Extract the (X, Y) coordinate from the center of the cell holding the provided text.  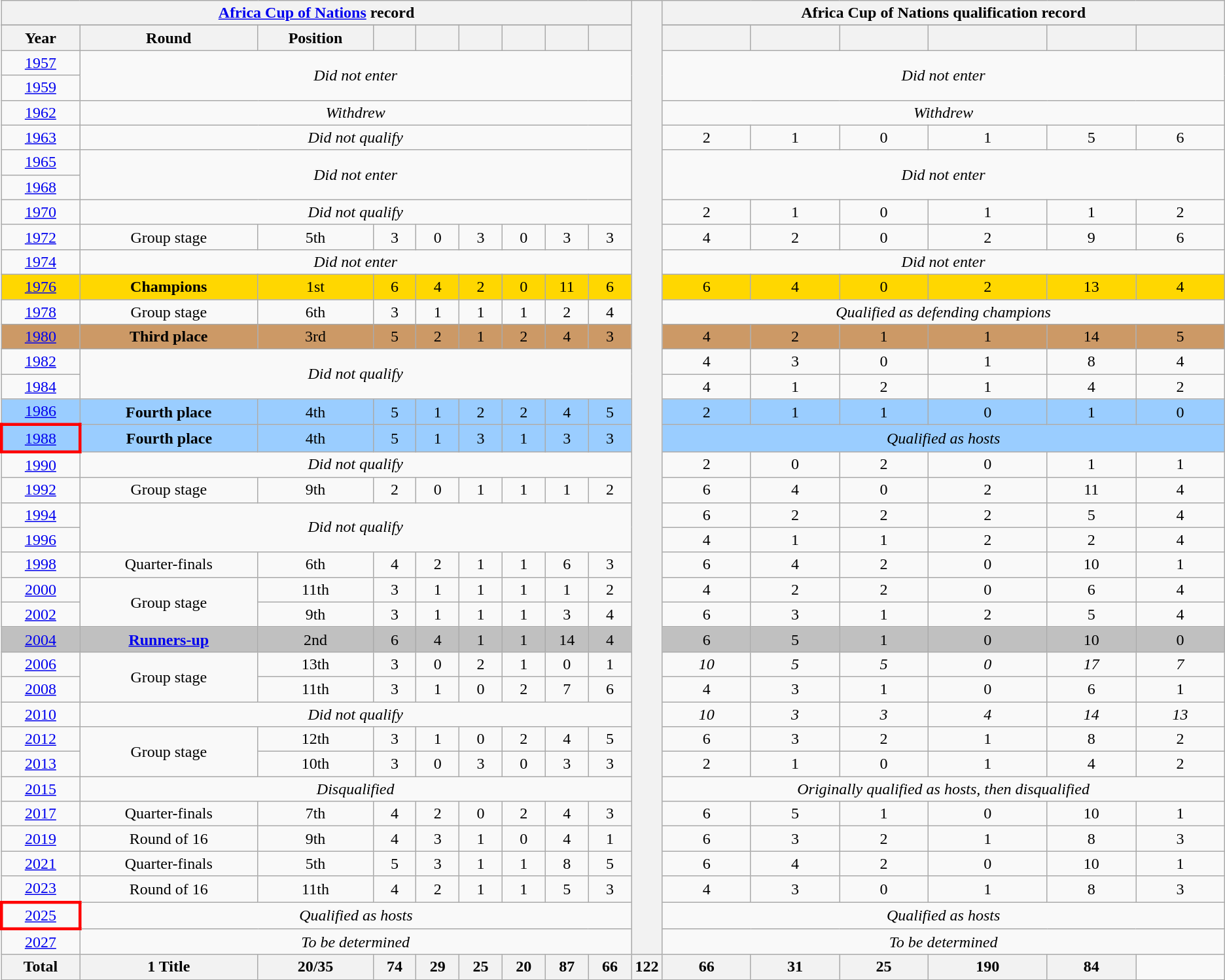
1988 (41, 438)
2013 (41, 764)
84 (1092, 967)
1986 (41, 412)
Third place (169, 337)
29 (438, 967)
1992 (41, 490)
2000 (41, 589)
2006 (41, 664)
2019 (41, 839)
1982 (41, 362)
Position (315, 38)
20 (524, 967)
12th (315, 739)
2023 (41, 889)
2002 (41, 614)
1980 (41, 337)
17 (1092, 664)
Round (169, 38)
3rd (315, 337)
Disqualified (356, 789)
1959 (41, 88)
1970 (41, 212)
Originally qualified as hosts, then disqualified (944, 789)
31 (794, 967)
2008 (41, 689)
10th (315, 764)
2010 (41, 714)
1965 (41, 162)
1976 (41, 287)
Africa Cup of Nations record (317, 13)
Champions (169, 287)
87 (567, 967)
2027 (41, 942)
1 Title (169, 967)
1972 (41, 237)
122 (647, 967)
1996 (41, 540)
1984 (41, 387)
Qualified as defending champions (944, 312)
9 (1092, 237)
2015 (41, 789)
1962 (41, 113)
7th (315, 814)
1974 (41, 262)
Year (41, 38)
1963 (41, 137)
1st (315, 287)
Africa Cup of Nations qualification record (944, 13)
2nd (315, 639)
74 (395, 967)
1957 (41, 63)
Total (41, 967)
190 (987, 967)
20/35 (315, 967)
2012 (41, 739)
2004 (41, 639)
13th (315, 664)
2017 (41, 814)
1978 (41, 312)
1994 (41, 515)
Runners-up (169, 639)
1990 (41, 464)
1968 (41, 187)
2021 (41, 864)
2025 (41, 915)
1998 (41, 565)
